Pinpoint the cell where the given text exists, returning its [X, Y] midpoint coordinate. 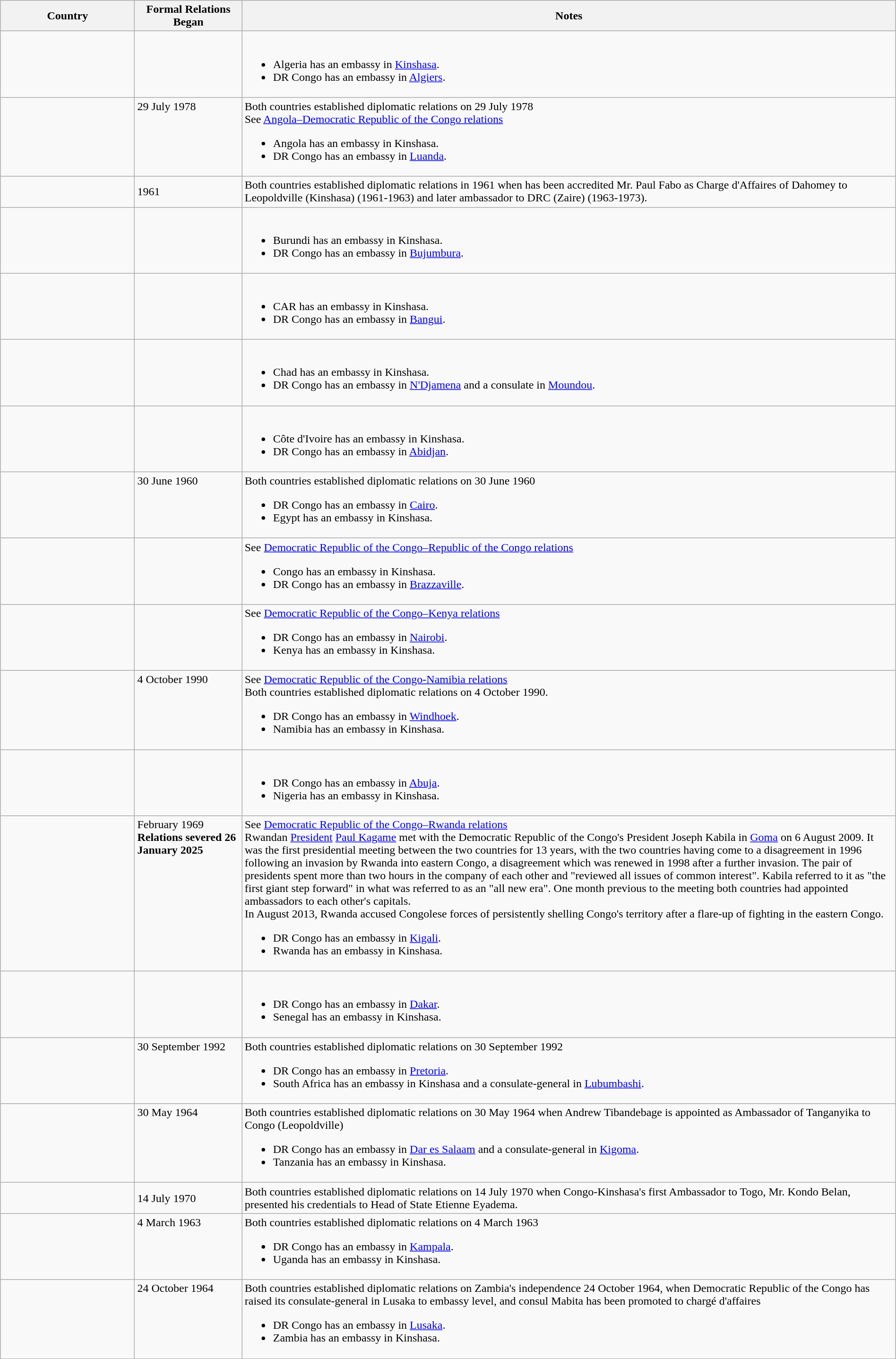
DR Congo has an embassy in Abuja.Nigeria has an embassy in Kinshasa. [569, 783]
1961 [188, 192]
30 May 1964 [188, 1143]
29 July 1978 [188, 137]
Both countries established diplomatic relations on 4 March 1963DR Congo has an embassy in Kampala.Uganda has an embassy in Kinshasa. [569, 1246]
DR Congo has an embassy in Dakar.Senegal has an embassy in Kinshasa. [569, 1004]
30 September 1992 [188, 1071]
Both countries established diplomatic relations on 30 June 1960DR Congo has an embassy in Cairo.Egypt has an embassy in Kinshasa. [569, 505]
See Democratic Republic of the Congo–Kenya relationsDR Congo has an embassy in Nairobi.Kenya has an embassy in Kinshasa. [569, 637]
Country [68, 16]
CAR has an embassy in Kinshasa.DR Congo has an embassy in Bangui. [569, 306]
4 March 1963 [188, 1246]
4 October 1990 [188, 710]
Côte d'Ivoire has an embassy in Kinshasa.DR Congo has an embassy in Abidjan. [569, 439]
Burundi has an embassy in Kinshasa.DR Congo has an embassy in Bujumbura. [569, 240]
Chad has an embassy in Kinshasa.DR Congo has an embassy in N'Djamena and a consulate in Moundou. [569, 372]
24 October 1964 [188, 1319]
30 June 1960 [188, 505]
February 1969Relations severed 26 January 2025 [188, 893]
See Democratic Republic of the Congo–Republic of the Congo relationsCongo has an embassy in Kinshasa.DR Congo has an embassy in Brazzaville. [569, 571]
Notes [569, 16]
Algeria has an embassy in Kinshasa.DR Congo has an embassy in Algiers. [569, 64]
Formal Relations Began [188, 16]
14 July 1970 [188, 1198]
